Return (x, y) of the center of cell containing provided text 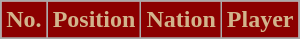
Nation (181, 20)
Player (260, 20)
No. (24, 20)
Position (94, 20)
